Locate the cell with the specified text and output its (X, Y) center coordinate. 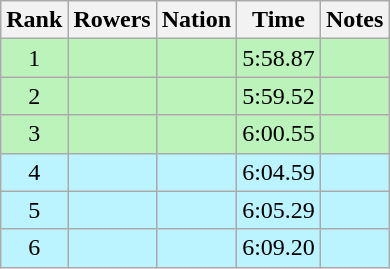
5 (34, 210)
4 (34, 172)
5:59.52 (279, 96)
6 (34, 248)
6:05.29 (279, 210)
5:58.87 (279, 58)
Notes (354, 20)
Rowers (112, 20)
6:09.20 (279, 248)
Time (279, 20)
2 (34, 96)
6:04.59 (279, 172)
3 (34, 134)
Nation (196, 20)
1 (34, 58)
Rank (34, 20)
6:00.55 (279, 134)
